Capture the cell that displays the provided text and extract its (X, Y) central coordinate. 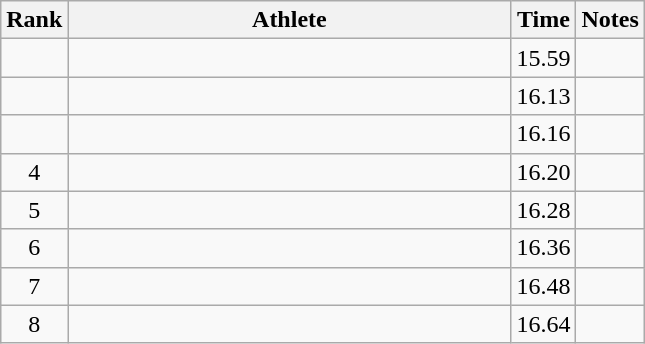
16.36 (544, 248)
4 (34, 172)
8 (34, 324)
16.64 (544, 324)
Athlete (290, 20)
16.13 (544, 96)
5 (34, 210)
16.20 (544, 172)
Rank (34, 20)
15.59 (544, 58)
7 (34, 286)
Notes (610, 20)
6 (34, 248)
16.28 (544, 210)
16.16 (544, 134)
16.48 (544, 286)
Time (544, 20)
